Output the [X, Y] coordinate of the center of the cell containing the given text.  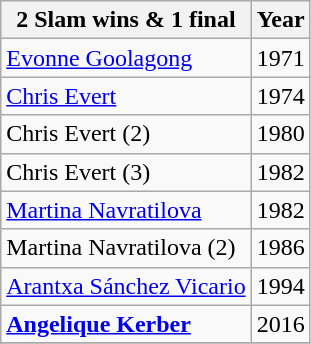
1980 [280, 134]
1974 [280, 96]
Chris Evert (2) [126, 134]
Angelique Kerber [126, 324]
Martina Navratilova (2) [126, 248]
Evonne Goolagong [126, 58]
Chris Evert (3) [126, 172]
1971 [280, 58]
Year [280, 20]
2016 [280, 324]
1986 [280, 248]
Martina Navratilova [126, 210]
2 Slam wins & 1 final [126, 20]
1994 [280, 286]
Arantxa Sánchez Vicario [126, 286]
Chris Evert [126, 96]
